Provide the (X, Y) coordinate of the cell's center where the given text is located.  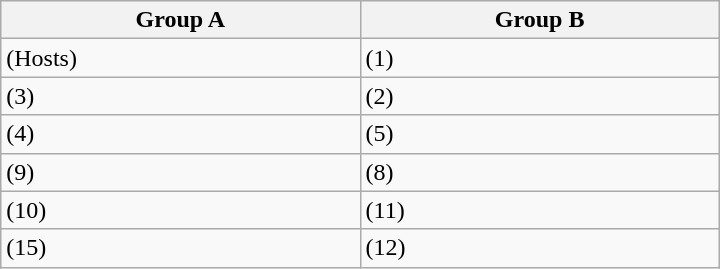
(15) (180, 248)
Group A (180, 20)
(10) (180, 210)
(12) (540, 248)
(Hosts) (180, 58)
(5) (540, 134)
Group B (540, 20)
(9) (180, 172)
(3) (180, 96)
(1) (540, 58)
(4) (180, 134)
(2) (540, 96)
(11) (540, 210)
(8) (540, 172)
